Return the [x, y] coordinate for the center point of the cell that contains the specified text.  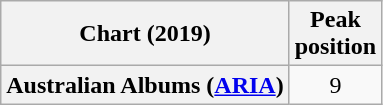
Peakposition [335, 34]
Australian Albums (ARIA) [145, 85]
Chart (2019) [145, 34]
9 [335, 85]
